Capture the cell that displays the provided text and extract its [x, y] central coordinate. 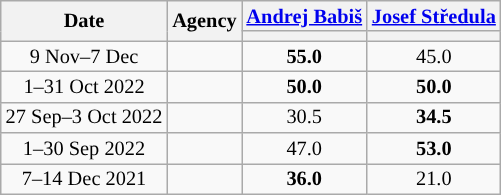
21.0 [434, 178]
27 Sep–3 Oct 2022 [84, 118]
7–14 Dec 2021 [84, 178]
1–30 Sep 2022 [84, 148]
9 Nov–7 Dec [84, 56]
34.5 [434, 118]
55.0 [304, 56]
47.0 [304, 148]
45.0 [434, 56]
1–31 Oct 2022 [84, 86]
Agency [204, 20]
30.5 [304, 118]
Andrej Babiš [304, 16]
36.0 [304, 178]
Date [84, 20]
53.0 [434, 148]
Josef Středula [434, 16]
